Search for the cell housing the specified text and yield its (x, y) center coordinate. 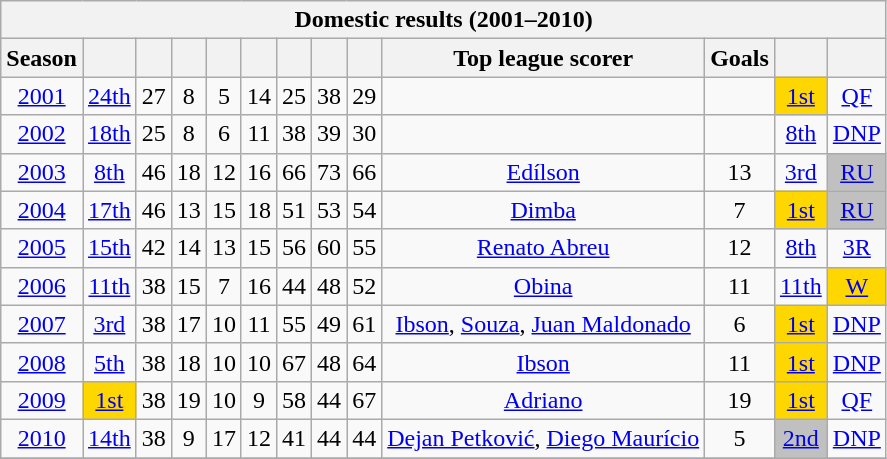
2008 (42, 362)
Renato Abreu (544, 248)
3R (856, 248)
15th (109, 248)
2001 (42, 96)
41 (294, 438)
54 (364, 210)
2002 (42, 134)
W (856, 286)
Top league scorer (544, 58)
17th (109, 210)
64 (364, 362)
61 (364, 324)
29 (364, 96)
49 (330, 324)
58 (294, 400)
Dimba (544, 210)
2003 (42, 172)
2005 (42, 248)
Season (42, 58)
2010 (42, 438)
51 (294, 210)
Ibson, Souza, Juan Maldonado (544, 324)
5th (109, 362)
2nd (800, 438)
Dejan Petković, Diego Maurício (544, 438)
73 (330, 172)
52 (364, 286)
42 (154, 248)
Goals (740, 58)
18th (109, 134)
24th (109, 96)
2006 (42, 286)
56 (294, 248)
60 (330, 248)
53 (330, 210)
2009 (42, 400)
30 (364, 134)
Obina (544, 286)
2004 (42, 210)
Edílson (544, 172)
2007 (42, 324)
Adriano (544, 400)
Ibson (544, 362)
14th (109, 438)
27 (154, 96)
39 (330, 134)
Domestic results (2001–2010) (444, 20)
